Detect which cell encompasses the target text, then output its [X, Y] center coordinate. 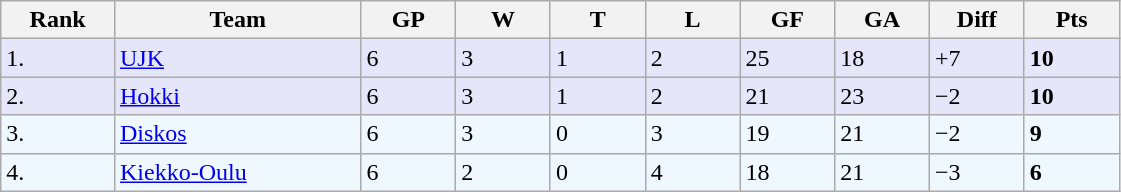
3. [58, 134]
Rank [58, 20]
GA [882, 20]
2. [58, 96]
25 [788, 58]
Diff [976, 20]
Team [237, 20]
Diskos [237, 134]
W [504, 20]
GP [408, 20]
4 [692, 172]
L [692, 20]
UJK [237, 58]
1. [58, 58]
−3 [976, 172]
Hokki [237, 96]
4. [58, 172]
T [598, 20]
23 [882, 96]
9 [1072, 134]
Kiekko-Oulu [237, 172]
19 [788, 134]
Pts [1072, 20]
+7 [976, 58]
GF [788, 20]
